Locate the cell with the specified text and output its [x, y] center coordinate. 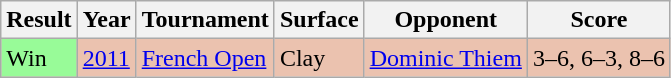
3–6, 6–3, 8–6 [598, 58]
French Open [205, 58]
Surface [319, 20]
2011 [106, 58]
Result [39, 20]
Opponent [446, 20]
Score [598, 20]
Clay [319, 58]
Year [106, 20]
Dominic Thiem [446, 58]
Win [39, 58]
Tournament [205, 20]
